From the cell containing the given text, extract its center point as (X, Y) coordinate. 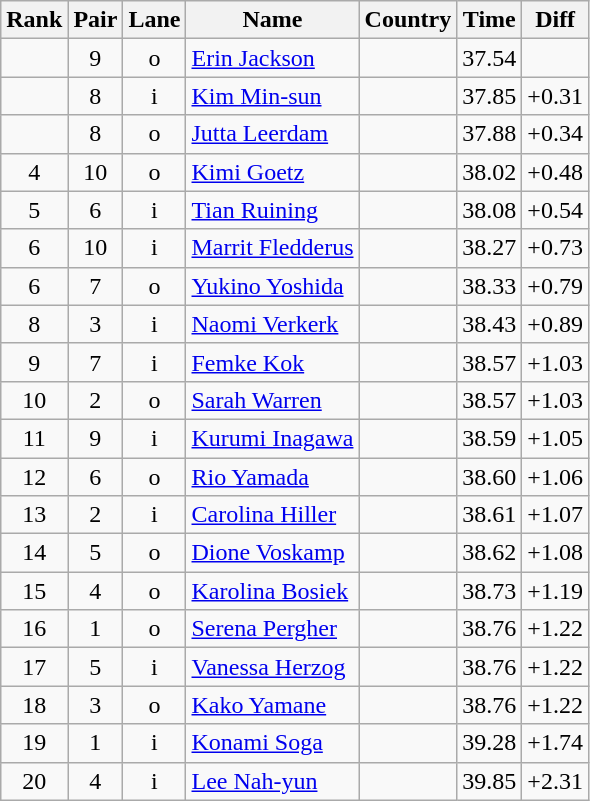
38.43 (490, 324)
38.59 (490, 438)
13 (34, 515)
Naomi Verkerk (272, 324)
+1.74 (556, 743)
37.85 (490, 96)
Lee Nah-yun (272, 781)
Tian Ruining (272, 210)
Marrit Fledderus (272, 248)
20 (34, 781)
Pair (96, 20)
14 (34, 553)
Kim Min-sun (272, 96)
+0.31 (556, 96)
38.73 (490, 591)
38.08 (490, 210)
+2.31 (556, 781)
+0.54 (556, 210)
+1.05 (556, 438)
37.88 (490, 134)
38.60 (490, 477)
15 (34, 591)
+1.08 (556, 553)
38.02 (490, 172)
+0.79 (556, 286)
Lane (154, 20)
Femke Kok (272, 362)
Kimi Goetz (272, 172)
17 (34, 667)
Name (272, 20)
39.85 (490, 781)
Rank (34, 20)
Yukino Yoshida (272, 286)
Karolina Bosiek (272, 591)
Dione Voskamp (272, 553)
Rio Yamada (272, 477)
Erin Jackson (272, 58)
38.62 (490, 553)
Time (490, 20)
+1.06 (556, 477)
Carolina Hiller (272, 515)
11 (34, 438)
+0.34 (556, 134)
38.61 (490, 515)
+0.73 (556, 248)
37.54 (490, 58)
38.27 (490, 248)
Serena Pergher (272, 629)
12 (34, 477)
39.28 (490, 743)
+1.07 (556, 515)
+0.89 (556, 324)
Vanessa Herzog (272, 667)
Kako Yamane (272, 705)
18 (34, 705)
Diff (556, 20)
16 (34, 629)
+1.19 (556, 591)
38.33 (490, 286)
Sarah Warren (272, 400)
Konami Soga (272, 743)
Jutta Leerdam (272, 134)
Kurumi Inagawa (272, 438)
19 (34, 743)
+0.48 (556, 172)
Country (408, 20)
